Detect which cell encompasses the target text, then output its (X, Y) center coordinate. 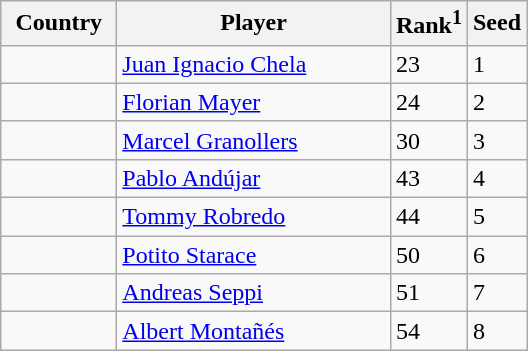
54 (428, 331)
1 (496, 64)
Marcel Granollers (254, 140)
Rank1 (428, 24)
2 (496, 102)
8 (496, 331)
Pablo Andújar (254, 178)
44 (428, 217)
6 (496, 255)
5 (496, 217)
7 (496, 293)
30 (428, 140)
Andreas Seppi (254, 293)
Juan Ignacio Chela (254, 64)
23 (428, 64)
4 (496, 178)
3 (496, 140)
Seed (496, 24)
50 (428, 255)
Albert Montañés (254, 331)
51 (428, 293)
24 (428, 102)
Country (59, 24)
43 (428, 178)
Tommy Robredo (254, 217)
Florian Mayer (254, 102)
Player (254, 24)
Potito Starace (254, 255)
